Find where the given text appears and provide that cell's center as [X, Y] coordinate. 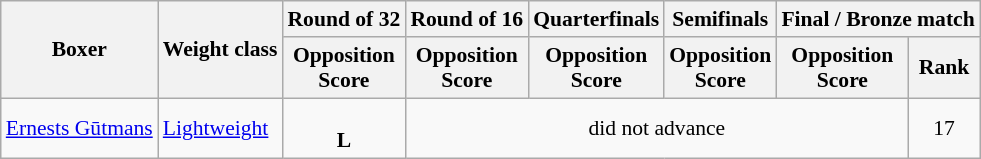
L [344, 128]
Semifinals [720, 19]
Quarterfinals [596, 19]
did not advance [656, 128]
Lightweight [220, 128]
Ernests Gūtmans [80, 128]
Weight class [220, 50]
Final / Bronze match [878, 19]
17 [944, 128]
Round of 16 [466, 19]
Round of 32 [344, 19]
Rank [944, 68]
Boxer [80, 50]
